Return the [x, y] coordinate for the center point of the cell that contains the specified text.  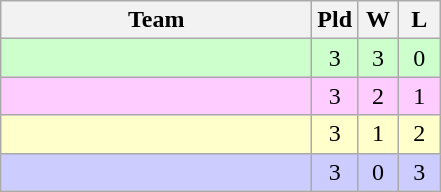
W [378, 20]
L [420, 20]
Team [156, 20]
Pld [335, 20]
